For the text-containing cell, return its midpoint in (x, y) coordinate format. 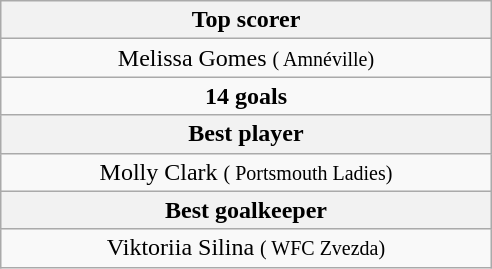
Viktoriia Silina ( WFC Zvezda) (246, 248)
Top scorer (246, 20)
Best goalkeeper (246, 210)
Best player (246, 134)
Melissa Gomes ( Amnéville) (246, 58)
Molly Clark ( Portsmouth Ladies) (246, 172)
14 goals (246, 96)
